Return [X, Y] of the center of cell containing provided text 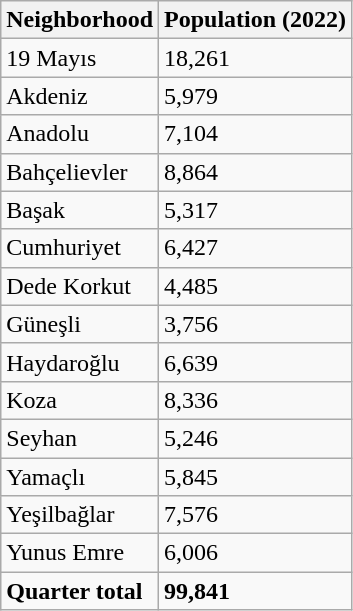
Akdeniz [80, 96]
5,979 [256, 96]
18,261 [256, 58]
19 Mayıs [80, 58]
Dede Korkut [80, 286]
Güneşli [80, 324]
Yamaçlı [80, 477]
4,485 [256, 286]
8,864 [256, 172]
Koza [80, 400]
Seyhan [80, 438]
7,104 [256, 134]
Yeşilbağlar [80, 515]
Anadolu [80, 134]
Population (2022) [256, 20]
99,841 [256, 591]
5,246 [256, 438]
Neighborhood [80, 20]
6,639 [256, 362]
5,845 [256, 477]
6,427 [256, 248]
Bahçelievler [80, 172]
Yunus Emre [80, 553]
Başak [80, 210]
Quarter total [80, 591]
8,336 [256, 400]
3,756 [256, 324]
5,317 [256, 210]
7,576 [256, 515]
Haydaroğlu [80, 362]
6,006 [256, 553]
Cumhuriyet [80, 248]
